Extract the (x, y) coordinate from the center of the cell holding the provided text.  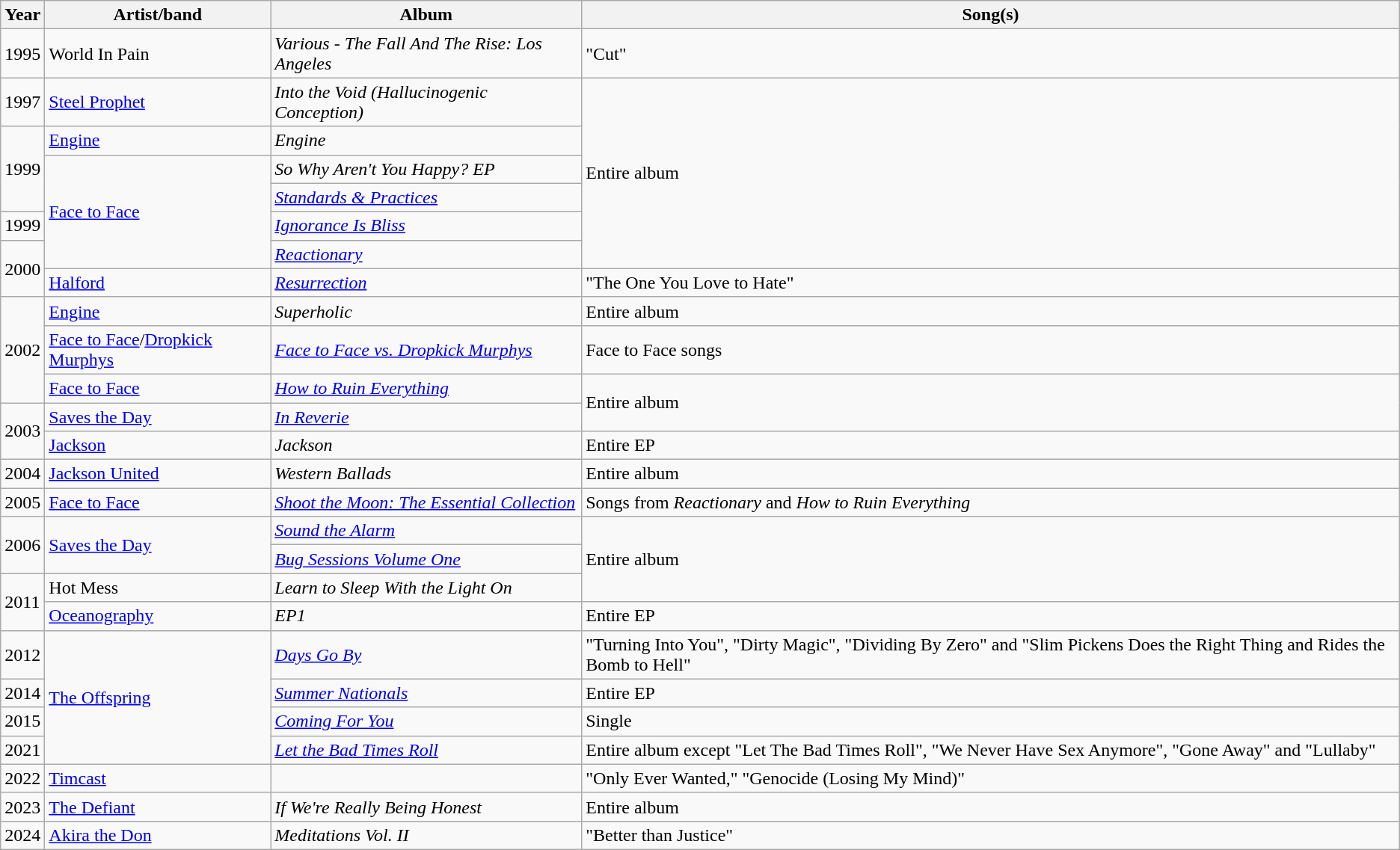
Single (991, 721)
Reactionary (426, 254)
Akira the Don (158, 835)
Songs from Reactionary and How to Ruin Everything (991, 502)
Hot Mess (158, 588)
2004 (22, 474)
Summer Nationals (426, 693)
Into the Void (Hallucinogenic Conception) (426, 102)
Artist/band (158, 15)
Face to Face/Dropkick Murphys (158, 350)
2014 (22, 693)
2003 (22, 431)
Superholic (426, 311)
Shoot the Moon: The Essential Collection (426, 502)
Days Go By (426, 655)
2000 (22, 268)
Halford (158, 283)
"Cut" (991, 54)
2023 (22, 807)
The Offspring (158, 697)
"Turning Into You", "Dirty Magic", "Dividing By Zero" and "Slim Pickens Does the Right Thing and Rides the Bomb to Hell" (991, 655)
In Reverie (426, 416)
World In Pain (158, 54)
"Only Ever Wanted," "Genocide (Losing My Mind)" (991, 778)
2021 (22, 750)
Album (426, 15)
Western Ballads (426, 474)
Steel Prophet (158, 102)
Song(s) (991, 15)
2015 (22, 721)
EP1 (426, 616)
Face to Face vs. Dropkick Murphys (426, 350)
2012 (22, 655)
Entire album except "Let The Bad Times Roll", "We Never Have Sex Anymore", "Gone Away" and "Lullaby" (991, 750)
Various - The Fall And The Rise: Los Angeles (426, 54)
2002 (22, 350)
1995 (22, 54)
Ignorance Is Bliss (426, 226)
How to Ruin Everything (426, 388)
Let the Bad Times Roll (426, 750)
Learn to Sleep With the Light On (426, 588)
The Defiant (158, 807)
1997 (22, 102)
2005 (22, 502)
2024 (22, 835)
2011 (22, 602)
If We're Really Being Honest (426, 807)
"Better than Justice" (991, 835)
"The One You Love to Hate" (991, 283)
Coming For You (426, 721)
Meditations Vol. II (426, 835)
2006 (22, 545)
Face to Face songs (991, 350)
Jackson United (158, 474)
Timcast (158, 778)
Bug Sessions Volume One (426, 559)
Year (22, 15)
Standards & Practices (426, 197)
Oceanography (158, 616)
Sound the Alarm (426, 531)
2022 (22, 778)
Resurrection (426, 283)
So Why Aren't You Happy? EP (426, 169)
